Provide the (x, y) coordinate of the cell's center where the given text is located.  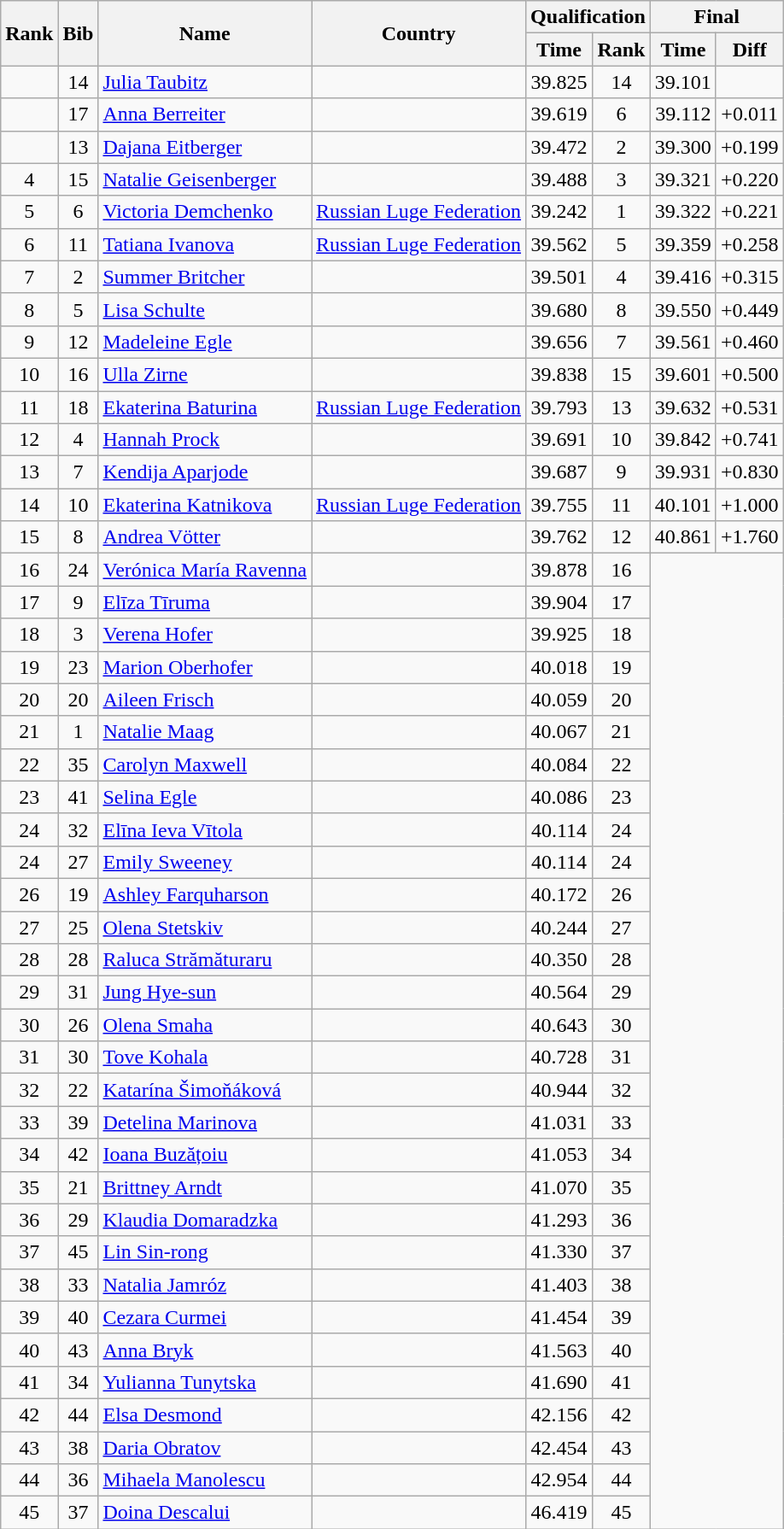
39.755 (559, 505)
Olena Smaha (205, 1025)
+0.011 (750, 114)
Lisa Schulte (205, 309)
40.067 (559, 732)
39.561 (683, 342)
Country (418, 33)
+0.221 (750, 212)
42.454 (559, 1448)
Selina Egle (205, 797)
39.925 (559, 635)
39.488 (559, 179)
39.601 (683, 374)
+1.760 (750, 537)
41.403 (559, 1285)
Summer Britcher (205, 277)
Cezara Curmei (205, 1317)
Natalie Maag (205, 732)
Ekaterina Baturina (205, 407)
Lin Sin-rong (205, 1252)
39.904 (559, 602)
+0.830 (750, 472)
Name (205, 33)
42.954 (559, 1480)
40.086 (559, 797)
Raluca Strămăturaru (205, 960)
Anna Berreiter (205, 114)
Julia Taubitz (205, 82)
Elīza Tīruma (205, 602)
Marion Oberhofer (205, 667)
Dajana Eitberger (205, 147)
39.321 (683, 179)
39.691 (559, 440)
40.944 (559, 1090)
+0.449 (750, 309)
Victoria Demchenko (205, 212)
40.101 (683, 505)
Natalie Geisenberger (205, 179)
Diff (750, 50)
+0.258 (750, 244)
Ashley Farquharson (205, 894)
39.825 (559, 82)
41.293 (559, 1220)
+0.460 (750, 342)
39.359 (683, 244)
40.350 (559, 960)
40.244 (559, 927)
39.619 (559, 114)
Verena Hofer (205, 635)
39.562 (559, 244)
Verónica María Ravenna (205, 570)
40.172 (559, 894)
Ioana Buzățoiu (205, 1155)
40.084 (559, 764)
39.322 (683, 212)
Anna Bryk (205, 1350)
39.101 (683, 82)
39.838 (559, 374)
Yulianna Tunytska (205, 1382)
Tove Kohala (205, 1057)
41.563 (559, 1350)
46.419 (559, 1513)
39.687 (559, 472)
+0.199 (750, 147)
40.861 (683, 537)
Qualification (588, 17)
+0.220 (750, 179)
39.300 (683, 147)
+1.000 (750, 505)
+0.315 (750, 277)
+0.531 (750, 407)
40.018 (559, 667)
41.031 (559, 1122)
41.330 (559, 1252)
39.550 (683, 309)
40.564 (559, 993)
39.793 (559, 407)
39.656 (559, 342)
Ulla Zirne (205, 374)
Klaudia Domaradzka (205, 1220)
41.454 (559, 1317)
Emily Sweeney (205, 862)
Olena Stetskiv (205, 927)
Bib (79, 33)
+0.500 (750, 374)
39.416 (683, 277)
Aileen Frisch (205, 700)
Mihaela Manolescu (205, 1480)
Kendija Aparjode (205, 472)
Andrea Vötter (205, 537)
41.070 (559, 1187)
+0.741 (750, 440)
Detelina Marinova (205, 1122)
Tatiana Ivanova (205, 244)
39.680 (559, 309)
39.501 (559, 277)
Final (717, 17)
39.842 (683, 440)
40.643 (559, 1025)
Daria Obratov (205, 1448)
41.690 (559, 1382)
39.242 (559, 212)
Doina Descalui (205, 1513)
Hannah Prock (205, 440)
39.472 (559, 147)
42.156 (559, 1415)
Carolyn Maxwell (205, 764)
39.931 (683, 472)
25 (79, 927)
Natalia Jamróz (205, 1285)
Brittney Arndt (205, 1187)
39.878 (559, 570)
39.112 (683, 114)
39.632 (683, 407)
Ekaterina Katnikova (205, 505)
39.762 (559, 537)
41.053 (559, 1155)
Elsa Desmond (205, 1415)
40.728 (559, 1057)
Elīna Ieva Vītola (205, 829)
Jung Hye-sun (205, 993)
Katarína Šimoňáková (205, 1090)
40.059 (559, 700)
Madeleine Egle (205, 342)
